Output the [x, y] coordinate of the center of the cell containing the given text.  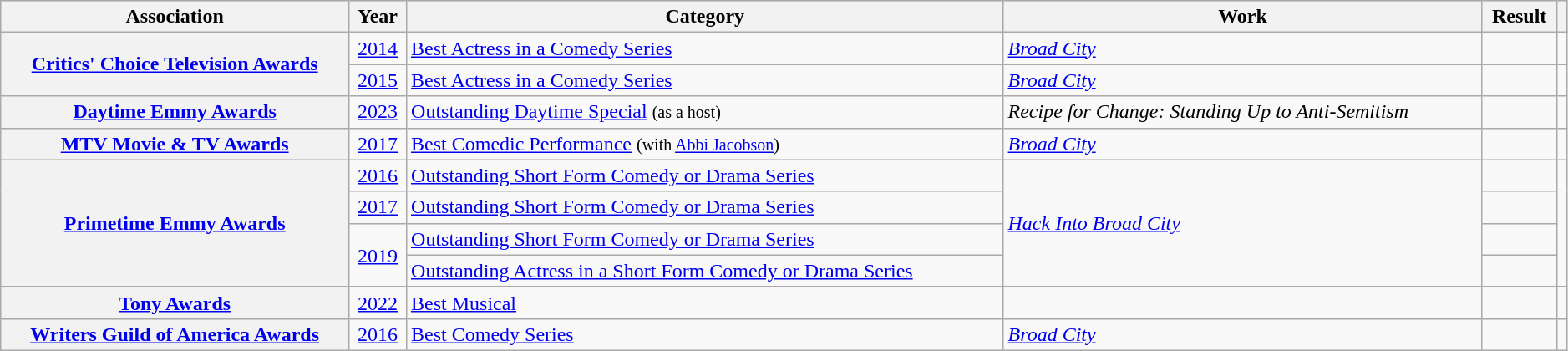
2015 [378, 80]
Year [378, 17]
Result [1519, 17]
Best Comedic Performance (with Abbi Jacobson) [705, 144]
Outstanding Daytime Special (as a host) [705, 112]
Category [705, 17]
Recipe for Change: Standing Up to Anti-Semitism [1243, 112]
Tony Awards [175, 303]
Best Comedy Series [705, 334]
2022 [378, 303]
Primetime Emmy Awards [175, 223]
Writers Guild of America Awards [175, 334]
Outstanding Actress in a Short Form Comedy or Drama Series [705, 271]
Daytime Emmy Awards [175, 112]
2019 [378, 255]
MTV Movie & TV Awards [175, 144]
Critics' Choice Television Awards [175, 64]
Best Musical [705, 303]
Hack Into Broad City [1243, 223]
Work [1243, 17]
2023 [378, 112]
Association [175, 17]
2014 [378, 48]
